Detect which cell encompasses the target text, then output its [x, y] center coordinate. 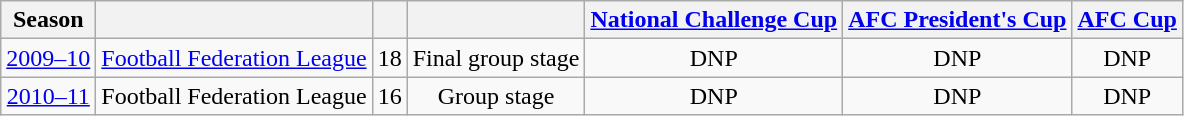
Season [48, 20]
National Challenge Cup [714, 20]
AFC President's Cup [958, 20]
2010–11 [48, 96]
16 [390, 96]
Final group stage [496, 58]
2009–10 [48, 58]
AFC Cup [1127, 20]
Group stage [496, 96]
18 [390, 58]
